Output the (X, Y) coordinate of the center of the cell containing the given text.  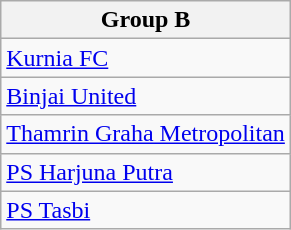
Kurnia FC (146, 58)
PS Tasbi (146, 210)
Group B (146, 20)
Thamrin Graha Metropolitan (146, 134)
PS Harjuna Putra (146, 172)
Binjai United (146, 96)
